Identify which cell holds the provided text, then report its [x, y] central coordinate. 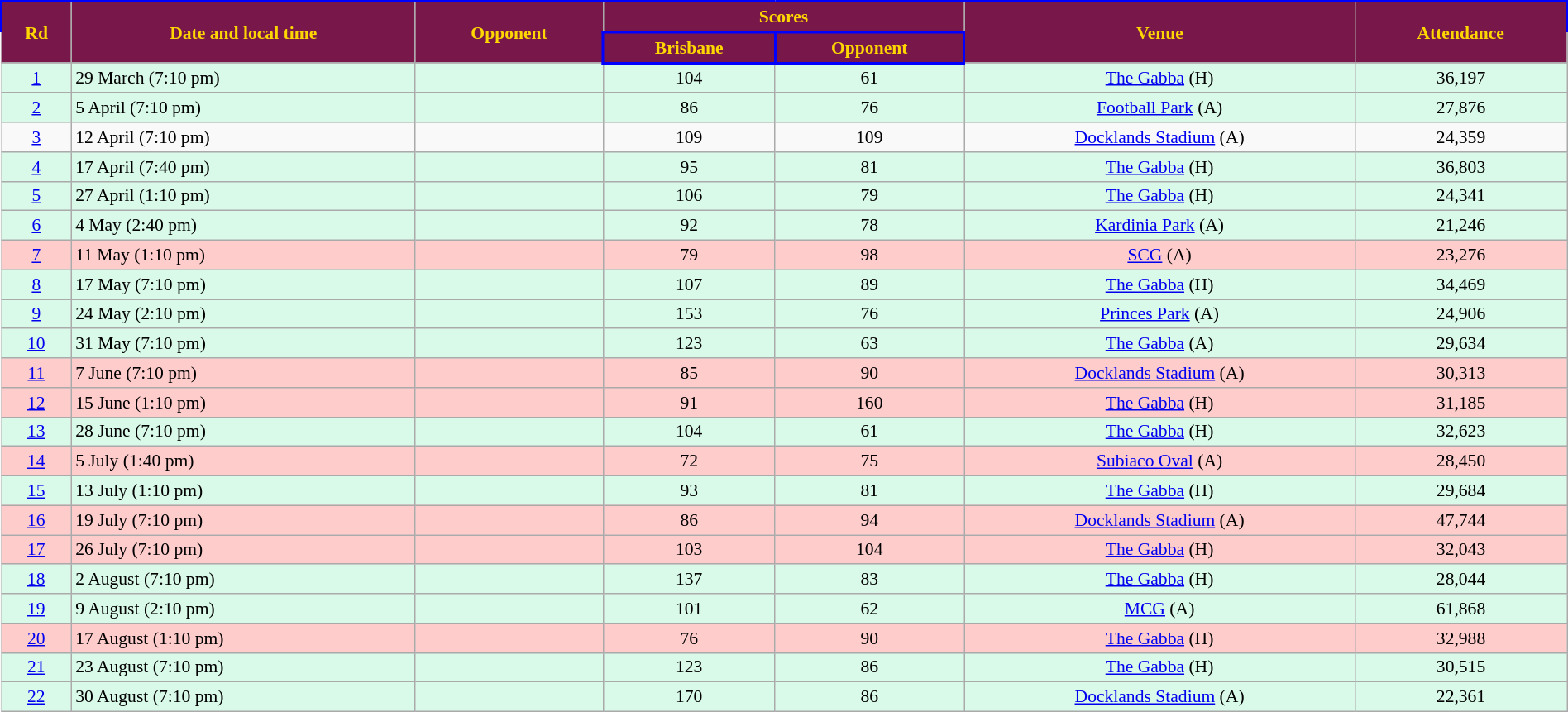
Rd [36, 32]
15 June (1:10 pm) [243, 403]
18 [36, 580]
107 [689, 284]
47,744 [1461, 520]
22,361 [1461, 697]
61,868 [1461, 609]
Subiaco Oval (A) [1159, 461]
32,043 [1461, 550]
5 July (1:40 pm) [243, 461]
5 April (7:10 pm) [243, 108]
The Gabba (A) [1159, 344]
7 [36, 256]
4 May (2:40 pm) [243, 226]
101 [689, 609]
89 [870, 284]
9 August (2:10 pm) [243, 609]
93 [689, 491]
78 [870, 226]
17 April (7:40 pm) [243, 167]
24,906 [1461, 314]
9 [36, 314]
13 July (1:10 pm) [243, 491]
Football Park (A) [1159, 108]
32,623 [1461, 432]
19 July (7:10 pm) [243, 520]
72 [689, 461]
22 [36, 697]
29 March (7:10 pm) [243, 78]
24 May (2:10 pm) [243, 314]
17 May (7:10 pm) [243, 284]
Princes Park (A) [1159, 314]
94 [870, 520]
85 [689, 373]
12 [36, 403]
21,246 [1461, 226]
30,515 [1461, 667]
137 [689, 580]
17 August (1:10 pm) [243, 638]
95 [689, 167]
63 [870, 344]
MCG (A) [1159, 609]
10 [36, 344]
27,876 [1461, 108]
13 [36, 432]
98 [870, 256]
31 May (7:10 pm) [243, 344]
16 [36, 520]
11 May (1:10 pm) [243, 256]
Scores [783, 17]
170 [689, 697]
23 August (7:10 pm) [243, 667]
1 [36, 78]
160 [870, 403]
28,044 [1461, 580]
3 [36, 137]
11 [36, 373]
91 [689, 403]
Brisbane [689, 48]
36,197 [1461, 78]
14 [36, 461]
32,988 [1461, 638]
31,185 [1461, 403]
36,803 [1461, 167]
27 April (1:10 pm) [243, 196]
29,684 [1461, 491]
6 [36, 226]
62 [870, 609]
7 June (7:10 pm) [243, 373]
28,450 [1461, 461]
106 [689, 196]
103 [689, 550]
8 [36, 284]
SCG (A) [1159, 256]
2 August (7:10 pm) [243, 580]
4 [36, 167]
26 July (7:10 pm) [243, 550]
19 [36, 609]
75 [870, 461]
28 June (7:10 pm) [243, 432]
5 [36, 196]
83 [870, 580]
Venue [1159, 32]
17 [36, 550]
34,469 [1461, 284]
15 [36, 491]
20 [36, 638]
153 [689, 314]
30,313 [1461, 373]
30 August (7:10 pm) [243, 697]
92 [689, 226]
2 [36, 108]
23,276 [1461, 256]
21 [36, 667]
Kardinia Park (A) [1159, 226]
Attendance [1461, 32]
Date and local time [243, 32]
29,634 [1461, 344]
24,341 [1461, 196]
24,359 [1461, 137]
12 April (7:10 pm) [243, 137]
